Identify which cell holds the provided text, then report its [X, Y] central coordinate. 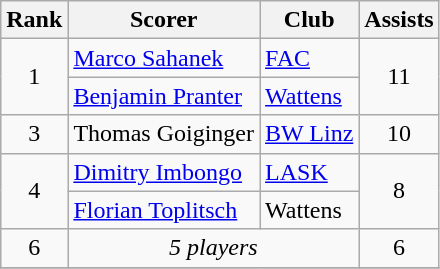
Club [310, 20]
8 [399, 191]
10 [399, 134]
Benjamin Pranter [164, 96]
Marco Sahanek [164, 58]
1 [34, 77]
4 [34, 191]
FAC [310, 58]
Dimitry Imbongo [164, 172]
Rank [34, 20]
5 players [214, 248]
Thomas Goiginger [164, 134]
Florian Toplitsch [164, 210]
BW Linz [310, 134]
Assists [399, 20]
LASK [310, 172]
11 [399, 77]
3 [34, 134]
Scorer [164, 20]
